Pinpoint the cell where the given text exists, returning its [X, Y] midpoint coordinate. 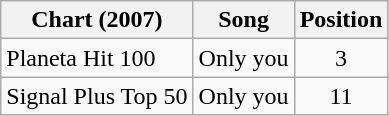
Signal Plus Top 50 [97, 96]
3 [341, 58]
Chart (2007) [97, 20]
Song [244, 20]
11 [341, 96]
Planeta Hit 100 [97, 58]
Position [341, 20]
